Locate the cell with the specified text and output its (x, y) center coordinate. 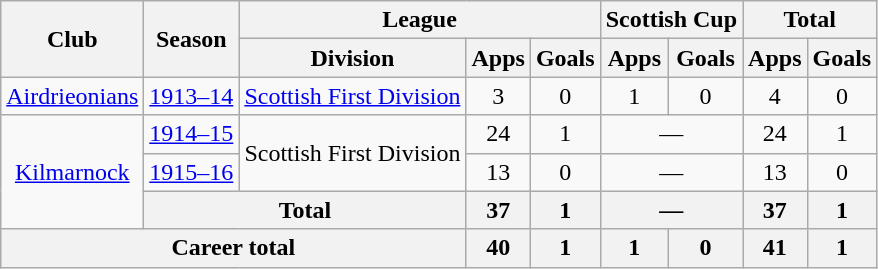
Career total (234, 248)
1914–15 (192, 134)
1915–16 (192, 172)
Scottish Cup (671, 20)
3 (498, 96)
Airdrieonians (72, 96)
Club (72, 39)
League (420, 20)
Season (192, 39)
Division (352, 58)
Kilmarnock (72, 172)
1913–14 (192, 96)
40 (498, 248)
41 (775, 248)
4 (775, 96)
